Locate the cell with the specified text and output its [X, Y] center coordinate. 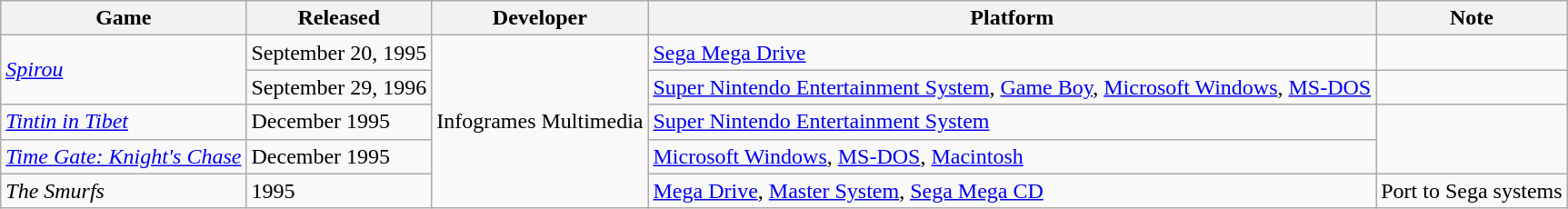
Port to Sega systems [1472, 191]
Microsoft Windows, MS-DOS, Macintosh [1013, 156]
September 20, 1995 [339, 53]
Platform [1013, 18]
The Smurfs [124, 191]
Game [124, 18]
September 29, 1996 [339, 87]
Released [339, 18]
Spirou [124, 70]
Sega Mega Drive [1013, 53]
Developer [540, 18]
1995 [339, 191]
Super Nintendo Entertainment System, Game Boy, Microsoft Windows, MS-DOS [1013, 87]
Time Gate: Knight's Chase [124, 156]
Mega Drive, Master System, Sega Mega CD [1013, 191]
Super Nintendo Entertainment System [1013, 122]
Infogrames Multimedia [540, 122]
Tintin in Tibet [124, 122]
Note [1472, 18]
